Extract the (x, y) coordinate from the center of the cell holding the provided text.  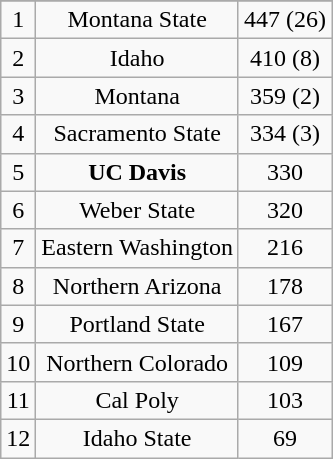
Idaho (138, 58)
447 (26) (284, 20)
Idaho State (138, 438)
178 (284, 286)
Montana State (138, 20)
12 (18, 438)
1 (18, 20)
359 (2) (284, 96)
9 (18, 324)
11 (18, 400)
69 (284, 438)
410 (8) (284, 58)
10 (18, 362)
8 (18, 286)
Sacramento State (138, 134)
167 (284, 324)
3 (18, 96)
5 (18, 172)
Montana (138, 96)
UC Davis (138, 172)
334 (3) (284, 134)
Weber State (138, 210)
Cal Poly (138, 400)
Portland State (138, 324)
4 (18, 134)
Eastern Washington (138, 248)
109 (284, 362)
320 (284, 210)
Northern Colorado (138, 362)
103 (284, 400)
2 (18, 58)
6 (18, 210)
216 (284, 248)
7 (18, 248)
330 (284, 172)
Northern Arizona (138, 286)
